Pinpoint the cell where the given text exists, returning its (x, y) midpoint coordinate. 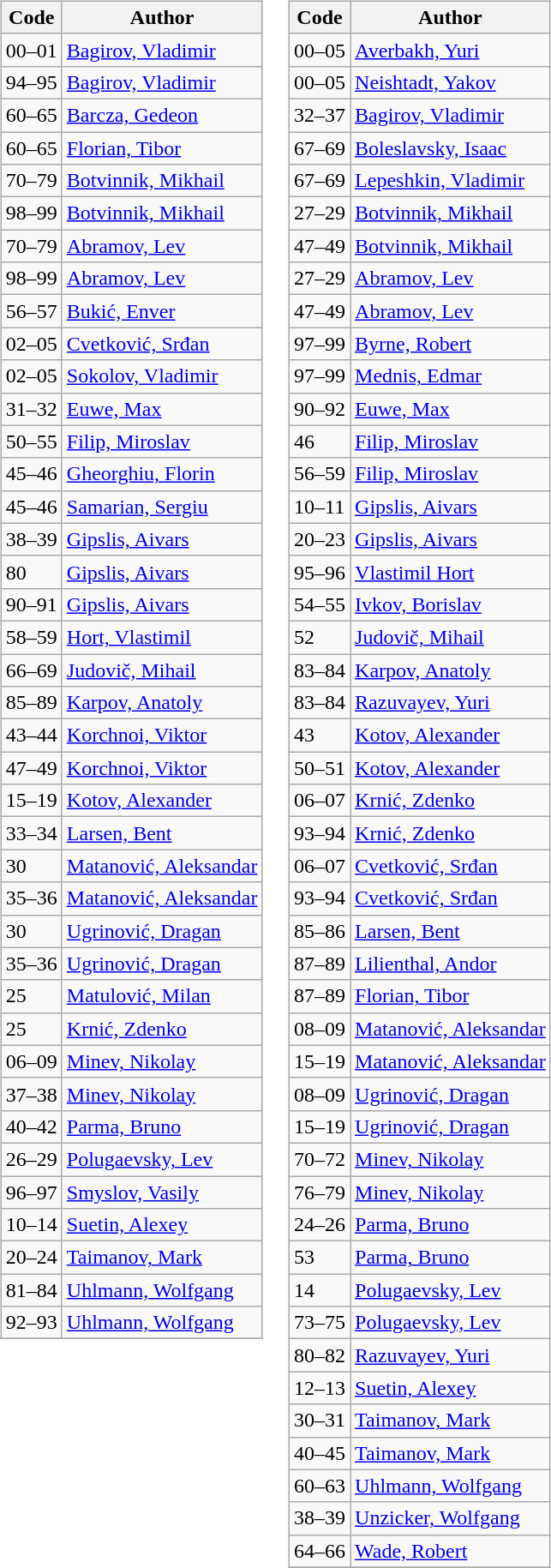
43 (319, 736)
95–96 (319, 572)
33–34 (31, 833)
Lilienthal, Andor (451, 964)
Ivkov, Borislav (451, 604)
06–09 (31, 1061)
81–84 (31, 1290)
85–86 (319, 931)
Averbakh, Yuri (451, 50)
85–89 (31, 703)
Neishtadt, Yakov (451, 82)
90–92 (319, 409)
73–75 (319, 1323)
90–91 (31, 604)
46 (319, 442)
00–01 (31, 50)
Unzicker, Wolfgang (451, 1518)
58–59 (31, 637)
50–51 (319, 768)
26–29 (31, 1159)
53 (319, 1258)
20–23 (319, 539)
30–31 (319, 1421)
14 (319, 1290)
40–45 (319, 1453)
Wade, Robert (451, 1551)
10–11 (319, 507)
96–97 (31, 1193)
32–37 (319, 115)
Barcza, Gedeon (162, 115)
Gheorghiu, Florin (162, 474)
Samarian, Sergiu (162, 507)
10–14 (31, 1225)
56–57 (31, 311)
Hort, Vlastimil (162, 637)
Boleslavsky, Isaac (451, 148)
43–44 (31, 736)
12–13 (319, 1388)
52 (319, 637)
Matulović, Milan (162, 996)
31–32 (31, 409)
70–72 (319, 1159)
Smyslov, Vasily (162, 1193)
40–42 (31, 1126)
50–55 (31, 442)
64–66 (319, 1551)
Vlastimil Hort (451, 572)
66–69 (31, 670)
94–95 (31, 82)
Mednis, Edmar (451, 376)
60–63 (319, 1486)
Byrne, Robert (451, 344)
Lepeshkin, Vladimir (451, 181)
Bukić, Enver (162, 311)
76–79 (319, 1193)
20–24 (31, 1258)
80 (31, 572)
Sokolov, Vladimir (162, 376)
54–55 (319, 604)
56–59 (319, 474)
37–38 (31, 1094)
80–82 (319, 1355)
92–93 (31, 1323)
24–26 (319, 1225)
